Search for the cell housing the specified text and yield its (x, y) center coordinate. 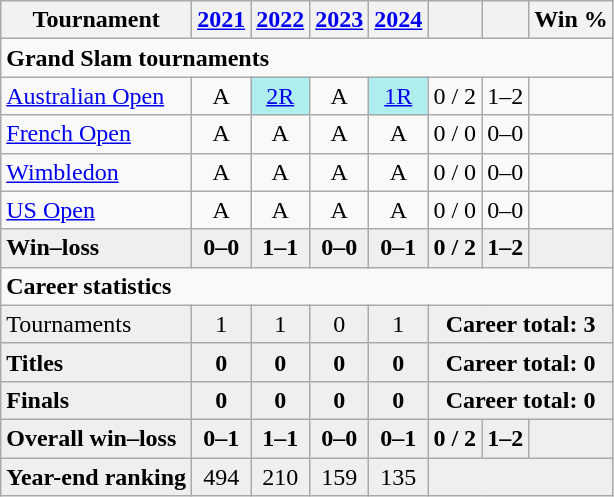
159 (340, 477)
Win–loss (96, 248)
210 (280, 477)
Australian Open (96, 96)
2021 (222, 20)
US Open (96, 210)
Win % (572, 20)
Grand Slam tournaments (308, 58)
Tournament (96, 20)
French Open (96, 134)
Career statistics (308, 286)
1R (398, 96)
Titles (96, 362)
Finals (96, 400)
Wimbledon (96, 172)
135 (398, 477)
2022 (280, 20)
494 (222, 477)
2R (280, 96)
Year-end ranking (96, 477)
2024 (398, 20)
Career total: 3 (520, 324)
Tournaments (96, 324)
2023 (340, 20)
Overall win–loss (96, 438)
